Provide the (x, y) coordinate of the cell's center where the given text is located.  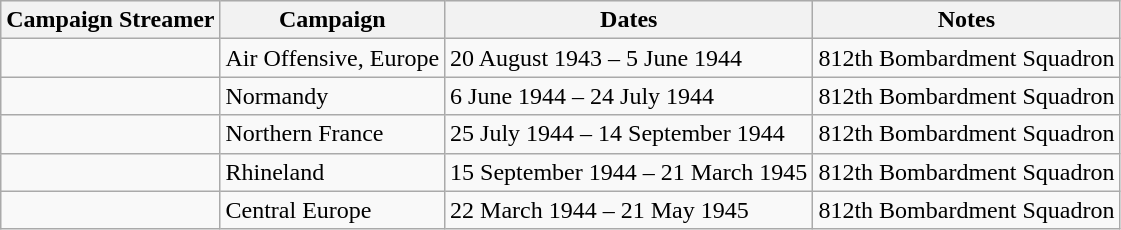
Campaign Streamer (110, 20)
6 June 1944 – 24 July 1944 (629, 96)
Dates (629, 20)
Air Offensive, Europe (332, 58)
Rhineland (332, 172)
20 August 1943 – 5 June 1944 (629, 58)
25 July 1944 – 14 September 1944 (629, 134)
Northern France (332, 134)
22 March 1944 – 21 May 1945 (629, 210)
Normandy (332, 96)
Notes (966, 20)
Campaign (332, 20)
15 September 1944 – 21 March 1945 (629, 172)
Central Europe (332, 210)
